Scan for the cell matching the given text and deliver its (X, Y) coordinate at center. 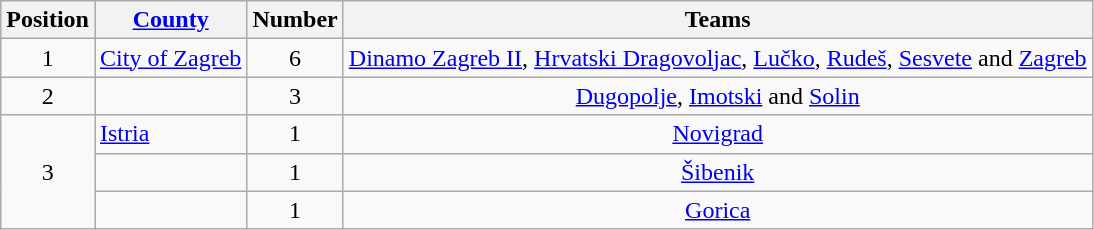
Teams (718, 20)
Position (48, 20)
Šibenik (718, 172)
6 (295, 58)
Dinamo Zagreb II, Hrvatski Dragovoljac, Lučko, Rudeš, Sesvete and Zagreb (718, 58)
County (170, 20)
2 (48, 96)
Gorica (718, 210)
Number (295, 20)
Istria (170, 134)
Novigrad (718, 134)
City of Zagreb (170, 58)
Dugopolje, Imotski and Solin (718, 96)
